Return [x, y] of the center of cell containing provided text 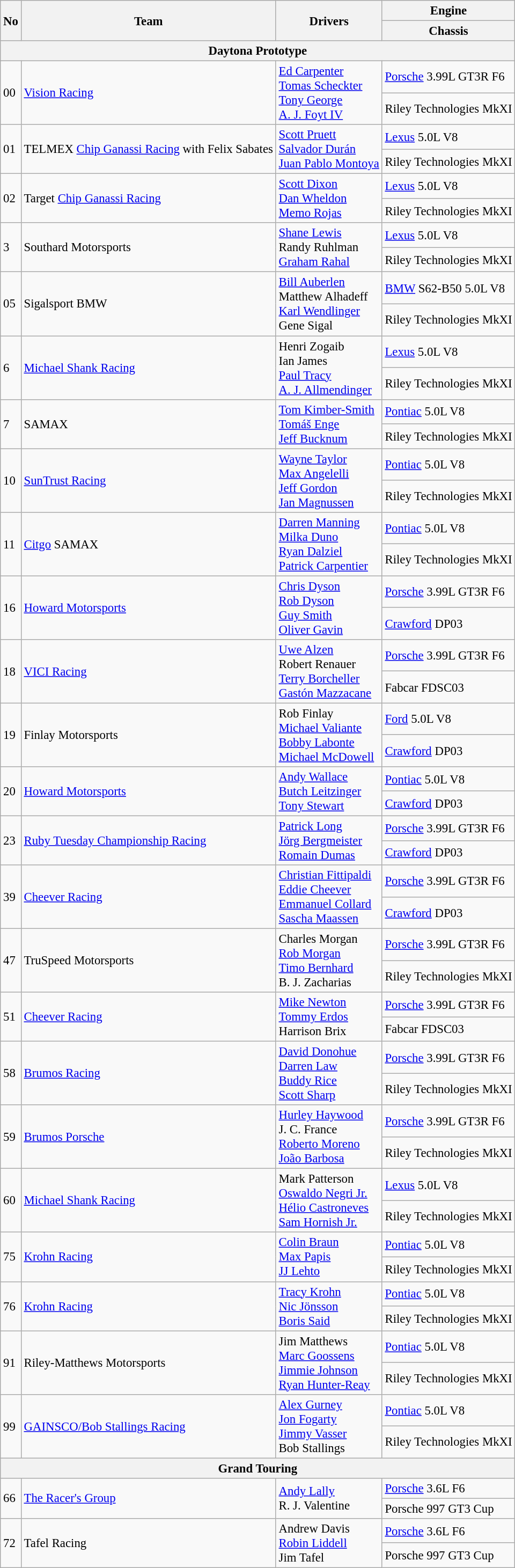
Colin Braun Max Papis JJ Lehto [329, 1257]
Tom Kimber-Smith Tomáš Enge Jeff Bucknum [329, 424]
66 [11, 1498]
10 [11, 481]
Vision Racing [148, 93]
Engine [448, 11]
Citgo SAMAX [148, 544]
Jim Matthews Marc Goossens Jimmie Johnson Ryan Hunter-Reay [329, 1363]
Brumos Racing [148, 1073]
20 [11, 792]
60 [11, 1201]
Wayne Taylor Max Angelelli Jeff Gordon Jan Magnussen [329, 481]
7 [11, 424]
00 [11, 93]
51 [11, 1017]
Team [148, 20]
SunTrust Racing [148, 481]
01 [11, 149]
Tracy Krohn Nic Jönsson Boris Said [329, 1306]
19 [11, 735]
Chassis [448, 31]
Mike Newton Tommy Erdos Harrison Brix [329, 1017]
Christian Fittipaldi Eddie Cheever Emmanuel Collard Sascha Maassen [329, 897]
Andy Wallace Butch Leitzinger Tony Stewart [329, 792]
VICI Racing [148, 672]
76 [11, 1306]
Target Chip Ganassi Racing [148, 199]
Alex Gurney Jon Fogarty Jimmy Vasser Bob Stallings [329, 1426]
GAINSCO/Bob Stallings Racing [148, 1426]
Riley-Matthews Motorsports [148, 1363]
59 [11, 1137]
David Donohue Darren Law Buddy Rice Scott Sharp [329, 1073]
Charles Morgan Rob Morgan Timo Bernhard B. J. Zacharias [329, 961]
Hurley Haywood J. C. France Roberto Moreno João Barbosa [329, 1137]
Mark Patterson Oswaldo Negri Jr. Hélio Castroneves Sam Hornish Jr. [329, 1201]
TELMEX Chip Ganassi Racing with Felix Sabates [148, 149]
39 [11, 897]
Southard Motorsports [148, 248]
Henri Zogaib Ian James Paul Tracy A. J. Allmendinger [329, 368]
Patrick Long Jörg Bergmeister Romain Dumas [329, 840]
Shane Lewis Randy Ruhlman Graham Rahal [329, 248]
05 [11, 304]
11 [11, 544]
23 [11, 840]
BMW S62-B50 5.0L V8 [448, 288]
91 [11, 1363]
18 [11, 672]
Sigalsport BMW [148, 304]
Andy Lally R. J. Valentine [329, 1498]
Andrew Davis Robin Liddell Jim Tafel [329, 1543]
3 [11, 248]
6 [11, 368]
Brumos Porsche [148, 1137]
Scott Pruett Salvador Durán Juan Pablo Montoya [329, 149]
Finlay Motorsports [148, 735]
Bill Auberlen Matthew Alhadeff Karl Wendlinger Gene Sigal [329, 304]
47 [11, 961]
75 [11, 1257]
Grand Touring [257, 1468]
Darren Manning Milka Duno Ryan Dalziel Patrick Carpentier [329, 544]
Ruby Tuesday Championship Racing [148, 840]
Scott Dixon Dan Wheldon Memo Rojas [329, 199]
No [11, 20]
99 [11, 1426]
58 [11, 1073]
SAMAX [148, 424]
Chris Dyson Rob Dyson Guy Smith Oliver Gavin [329, 607]
Ed Carpenter Tomas Scheckter Tony George A. J. Foyt IV [329, 93]
Daytona Prototype [257, 51]
Tafel Racing [148, 1543]
TruSpeed Motorsports [148, 961]
72 [11, 1543]
Uwe Alzen Robert Renauer Terry Borcheller Gastón Mazzacane [329, 672]
02 [11, 199]
Drivers [329, 20]
16 [11, 607]
The Racer's Group [148, 1498]
Rob Finlay Michael Valiante Bobby Labonte Michael McDowell [329, 735]
Ford 5.0L V8 [448, 719]
